Return the [X, Y] coordinate for the center point of the cell that contains the specified text.  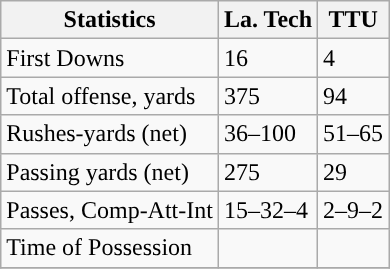
Total offense, yards [110, 96]
Passing yards (net) [110, 172]
16 [268, 58]
Time of Possession [110, 248]
Statistics [110, 20]
Passes, Comp-Att-Int [110, 210]
Rushes-yards (net) [110, 134]
La. Tech [268, 20]
First Downs [110, 58]
4 [354, 58]
TTU [354, 20]
29 [354, 172]
375 [268, 96]
275 [268, 172]
15–32–4 [268, 210]
94 [354, 96]
36–100 [268, 134]
51–65 [354, 134]
2–9–2 [354, 210]
